Capture the cell that displays the provided text and extract its (x, y) central coordinate. 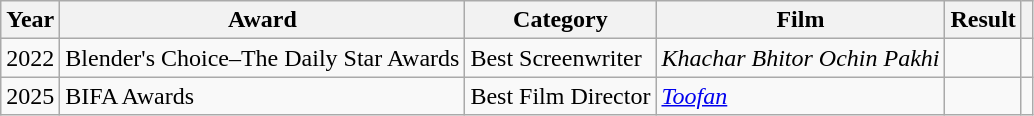
Result (983, 20)
Year (30, 20)
Khachar Bhitor Ochin Pakhi (800, 58)
2025 (30, 96)
Best Film Director (560, 96)
Award (262, 20)
Toofan (800, 96)
2022 (30, 58)
Film (800, 20)
Best Screenwriter (560, 58)
Blender's Choice–The Daily Star Awards (262, 58)
BIFA Awards (262, 96)
Category (560, 20)
